For the text-containing cell, return its midpoint in (x, y) coordinate format. 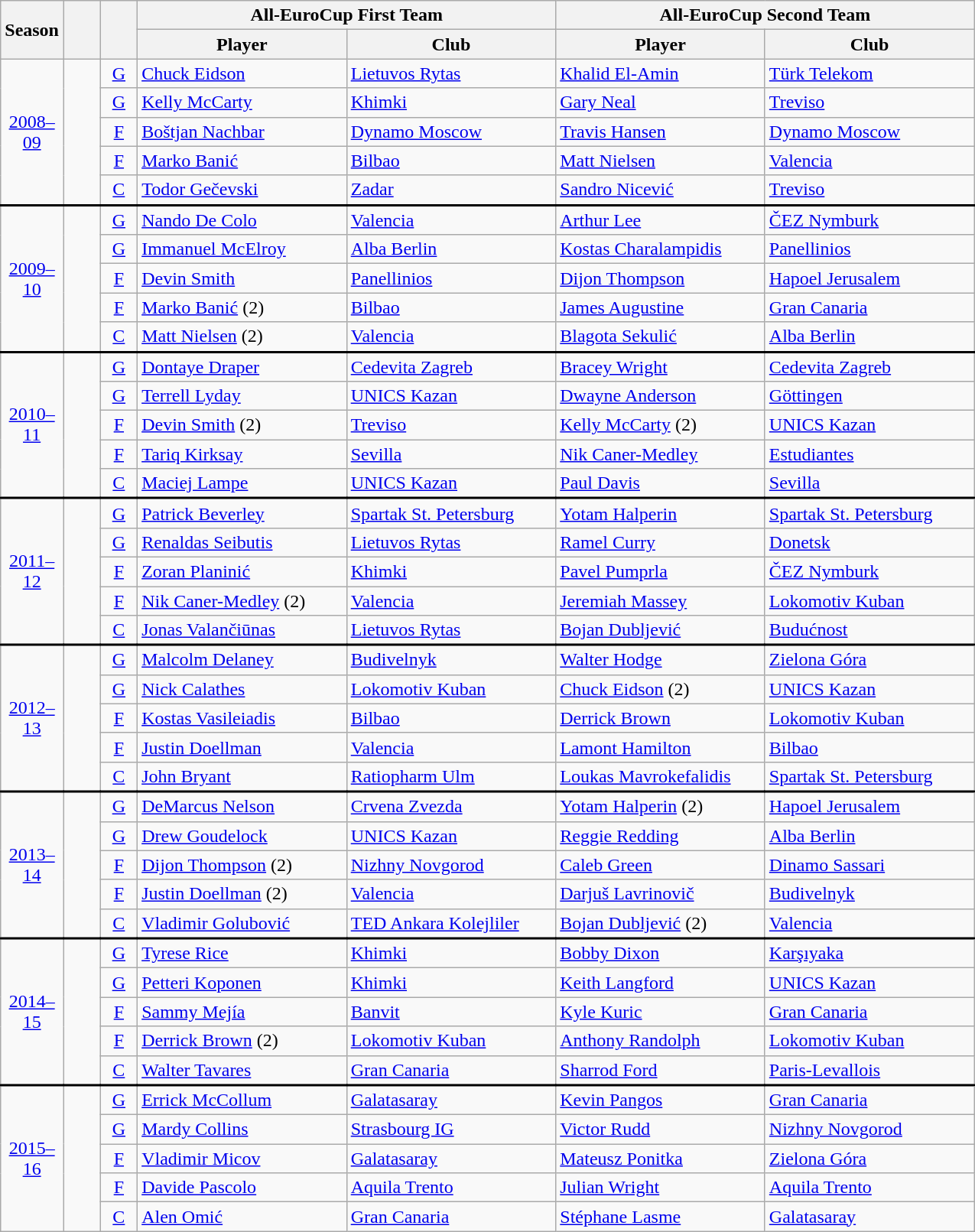
Lamont Hamilton (661, 747)
Ratiopharm Ulm (451, 777)
Walter Hodge (661, 659)
Drew Goudelock (242, 836)
Ramel Curry (661, 542)
Kevin Pangos (661, 1100)
Karşıyaka (869, 953)
2014–15 (32, 1012)
2012–13 (32, 718)
Matt Nielsen (2) (242, 336)
Walter Tavares (242, 1071)
Dwayne Anderson (661, 396)
Maciej Lampe (242, 483)
Blagota Sekulić (661, 336)
Mateusz Ponitka (661, 1159)
Bojan Dubljević (2) (661, 924)
Victor Rudd (661, 1130)
Anthony Randolph (661, 1041)
Nik Caner-Medley (2) (242, 600)
Jeremiah Massey (661, 600)
Terrell Lyday (242, 396)
Kostas Vasileiadis (242, 718)
Paul Davis (661, 483)
Zadar (451, 190)
Khalid El-Amin (661, 73)
Caleb Green (661, 865)
Dijon Thompson (2) (242, 865)
Marko Banić (2) (242, 307)
Bracey Wright (661, 367)
Bojan Dubljević (661, 630)
2009–10 (32, 278)
Sharrod Ford (661, 1071)
Chuck Eidson (2) (661, 689)
Bobby Dixon (661, 953)
All-EuroCup First Team (347, 15)
Arthur Lee (661, 220)
Donetsk (869, 542)
Justin Doellman (2) (242, 894)
Tariq Kirksay (242, 454)
Nik Caner-Medley (661, 454)
Vladimir Golubović (242, 924)
Travis Hansen (661, 132)
James Augustine (661, 307)
Season (32, 30)
Renaldas Seibutis (242, 542)
Davide Pascolo (242, 1188)
Yotam Halperin (2) (661, 806)
Kyle Kuric (661, 1012)
All-EuroCup Second Team (765, 15)
Vladimir Micov (242, 1159)
Derrick Brown (661, 718)
Mardy Collins (242, 1130)
TED Ankara Kolejliler (451, 924)
Julian Wright (661, 1188)
Göttingen (869, 396)
Marko Banić (242, 161)
Sammy Mejía (242, 1012)
2011–12 (32, 572)
Malcolm Delaney (242, 659)
Kostas Charalampidis (661, 249)
Boštjan Nachbar (242, 132)
Nando De Colo (242, 220)
Pavel Pumprla (661, 571)
Zoran Planinić (242, 571)
Darjuš Lavrinovič (661, 894)
Budućnost (869, 630)
2013–14 (32, 865)
Derrick Brown (2) (242, 1041)
Devin Smith (242, 278)
Chuck Eidson (242, 73)
Loukas Mavrokefalidis (661, 777)
Nick Calathes (242, 689)
John Bryant (242, 777)
DeMarcus Nelson (242, 806)
Petteri Koponen (242, 983)
Patrick Beverley (242, 514)
Estudiantes (869, 454)
2010–11 (32, 425)
Dijon Thompson (661, 278)
Reggie Redding (661, 836)
Tyrese Rice (242, 953)
Matt Nielsen (661, 161)
Immanuel McElroy (242, 249)
Devin Smith (2) (242, 425)
Stéphane Lasme (661, 1217)
Kelly McCarty (242, 102)
Keith Langford (661, 983)
Strasbourg IG (451, 1130)
Justin Doellman (242, 747)
Türk Telekom (869, 73)
Kelly McCarty (2) (661, 425)
Errick McCollum (242, 1100)
2008–09 (32, 132)
Banvit (451, 1012)
Todor Gečevski (242, 190)
Crvena Zvezda (451, 806)
Sandro Nicević (661, 190)
Paris-Levallois (869, 1071)
2015–16 (32, 1158)
Dinamo Sassari (869, 865)
Alen Omić (242, 1217)
Gary Neal (661, 102)
Yotam Halperin (661, 514)
Jonas Valančiūnas (242, 630)
Dontaye Draper (242, 367)
